Identify which cell holds the provided text, then report its (x, y) central coordinate. 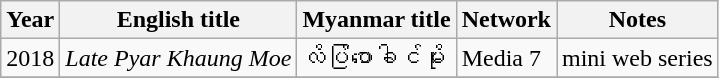
2018 (30, 58)
Notes (637, 20)
Network (506, 20)
Myanmar title (376, 20)
Late Pyar Khaung Moe (178, 58)
English title (178, 20)
Media 7 (506, 58)
mini web series (637, 58)
လိပ်ပြာခေါင်မိုး (376, 58)
Year (30, 20)
